Scan for the cell matching the given text and deliver its [X, Y] coordinate at center. 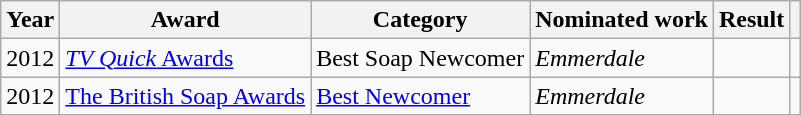
Result [751, 20]
Category [420, 20]
Nominated work [622, 20]
Best Soap Newcomer [420, 58]
The British Soap Awards [186, 96]
Best Newcomer [420, 96]
TV Quick Awards [186, 58]
Year [30, 20]
Award [186, 20]
